Output the [X, Y] coordinate of the center of the cell containing the given text.  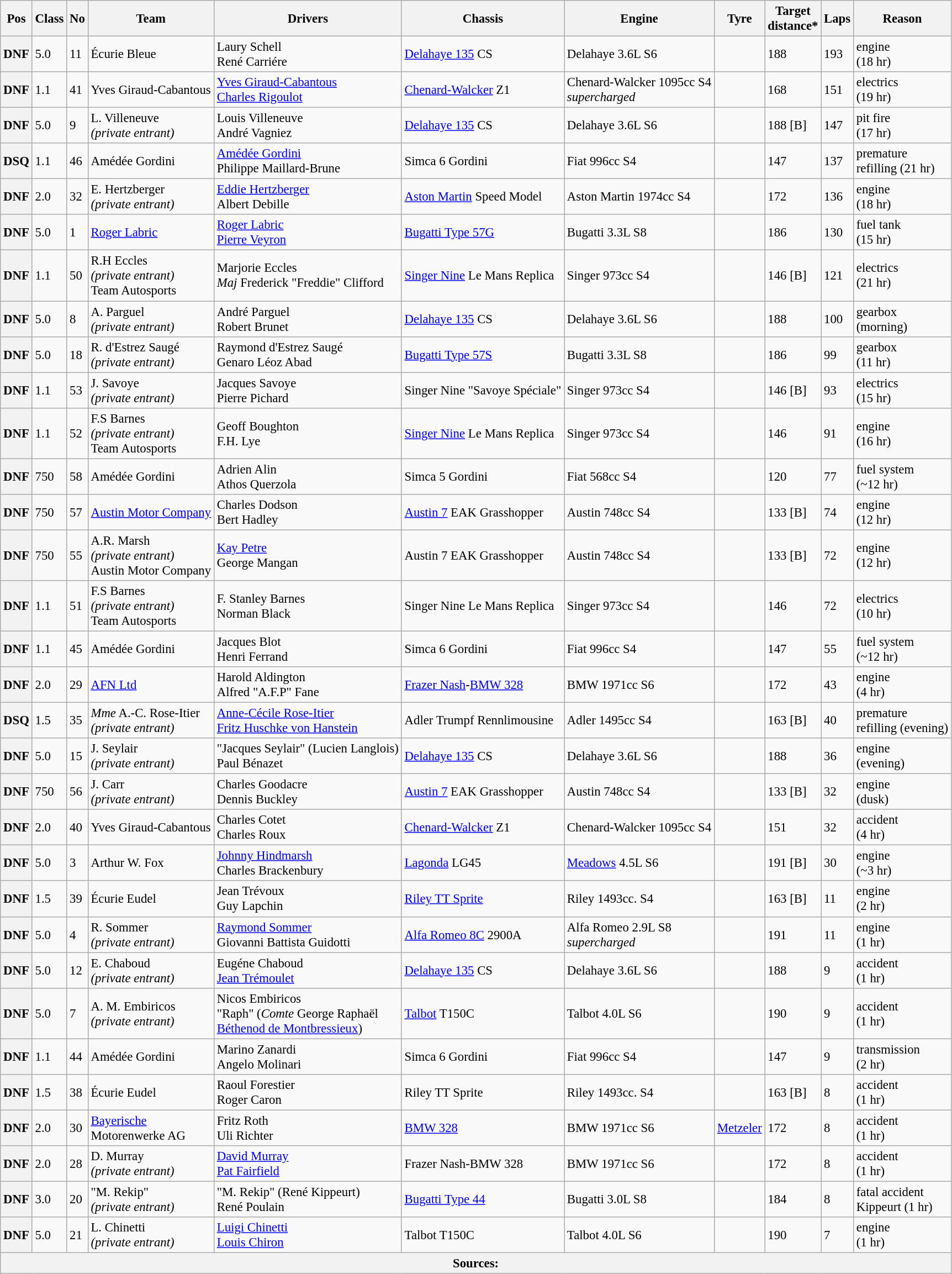
91 [837, 433]
Sources: [476, 1264]
engine (16 hr) [902, 433]
Charles Dodson Bert Hadley [308, 513]
premature refilling (evening) [902, 720]
57 [77, 513]
A. M. Embiricos(private entrant) [151, 1013]
Louis Villeneuve André Vagniez [308, 126]
100 [837, 319]
David Murray Pat Fairfield [308, 1164]
Laps [837, 19]
L. Villeneuve(private entrant) [151, 126]
"Jacques Seylair" (Lucien Langlois) Paul Bénazet [308, 756]
Harold Aldington Alfred "A.F.P" Fane [308, 685]
Marino Zanardi Angelo Molinari [308, 1056]
R.H Eccles(private entrant) Team Autosports [151, 276]
J. Savoye(private entrant) [151, 390]
electrics (21 hr) [902, 276]
193 [837, 54]
Targetdistance* [793, 19]
J. Carr(private entrant) [151, 792]
Chenard-Walcker 1095cc S4supercharged [639, 90]
Class [50, 19]
Geoff Boughton F.H. Lye [308, 433]
Adrien Alin Athos Querzola [308, 476]
Amédée Gordini Philippe Maillard-Brune [308, 161]
engine (~3 hr) [902, 863]
electrics (19 hr) [902, 90]
engine (dusk) [902, 792]
Adler Trumpf Rennlimousine [483, 720]
50 [77, 276]
Team [151, 19]
Fritz Roth Uli Richter [308, 1128]
Aston Martin 1974cc S4 [639, 197]
Chenard-Walcker 1095cc S4 [639, 828]
130 [837, 232]
Tyre [739, 19]
Mme A.-C. Rose-Itier(private entrant) [151, 720]
191 [B] [793, 863]
BMW 328 [483, 1128]
Roger Labric Pierre Veyron [308, 232]
99 [837, 355]
3.0 [50, 1199]
20 [77, 1199]
Pos [17, 19]
L. Chinetti (private entrant) [151, 1235]
43 [837, 685]
Laury Schell René Carriére [308, 54]
R. d'Estrez Saugé(private entrant) [151, 355]
Arthur W. Fox [151, 863]
21 [77, 1235]
BayerischeMotorenwerke AG [151, 1128]
Eddie Hertzberger Albert Debille [308, 197]
Metzeler [739, 1128]
121 [837, 276]
Adler 1495cc S4 [639, 720]
46 [77, 161]
168 [793, 90]
D. Murray(private entrant) [151, 1164]
gearbox (11 hr) [902, 355]
pit fire (17 hr) [902, 126]
3 [77, 863]
18 [77, 355]
Bugatti Type 57S [483, 355]
AFN Ltd [151, 685]
74 [837, 513]
J. Seylair(private entrant) [151, 756]
E. Chaboud(private entrant) [151, 970]
Johnny Hindmarsh Charles Brackenbury [308, 863]
Meadows 4.5L S6 [639, 863]
Jacques Savoye Pierre Pichard [308, 390]
F. Stanley Barnes Norman Black [308, 606]
1 [77, 232]
Charles Cotet Charles Roux [308, 828]
120 [793, 476]
38 [77, 1093]
28 [77, 1164]
191 [793, 935]
184 [793, 1199]
Alfa Romeo 8C 2900A [483, 935]
58 [77, 476]
Bugatti Type 57G [483, 232]
electrics (15 hr) [902, 390]
"M. Rekip"(private entrant) [151, 1199]
Marjorie Eccles Maj Frederick "Freddie" Clifford [308, 276]
36 [837, 756]
Luigi Chinetti Louis Chiron [308, 1235]
E. Hertzberger (private entrant) [151, 197]
Yves Giraud-Cabantous Charles Rigoulot [308, 90]
Drivers [308, 19]
Nicos Embiricos "Raph" (Comte George Raphaël Béthenod de Montbressieux) [308, 1013]
A.R. Marsh(private entrant)Austin Motor Company [151, 555]
44 [77, 1056]
137 [837, 161]
Reason [902, 19]
15 [77, 756]
Chassis [483, 19]
Singer Nine "Savoye Spéciale" [483, 390]
Engine [639, 19]
12 [77, 970]
Jacques Blot Henri Ferrand [308, 649]
No [77, 19]
Bugatti Type 44 [483, 1199]
engine (2 hr) [902, 899]
51 [77, 606]
Lagonda LG45 [483, 863]
transmission (2 hr) [902, 1056]
136 [837, 197]
premature refilling (21 hr) [902, 161]
Écurie Bleue [151, 54]
Bugatti 3.0L S8 [639, 1199]
77 [837, 476]
52 [77, 433]
engine (4 hr) [902, 685]
gearbox (morning) [902, 319]
R. Sommer (private entrant) [151, 935]
Roger Labric [151, 232]
41 [77, 90]
53 [77, 390]
electrics (10 hr) [902, 606]
Austin Motor Company [151, 513]
Fiat 568cc S4 [639, 476]
35 [77, 720]
fuel tank (15 hr) [902, 232]
39 [77, 899]
Raoul Forestier Roger Caron [308, 1093]
56 [77, 792]
Eugéne Chaboud Jean Trémoulet [308, 970]
188 [B] [793, 126]
A. Parguel(private entrant) [151, 319]
45 [77, 649]
André Parguel Robert Brunet [308, 319]
Alfa Romeo 2.9L S8 supercharged [639, 935]
Anne-Cécile Rose-Itier Fritz Huschke von Hanstein [308, 720]
Raymond d'Estrez Saugé Genaro Léoz Abad [308, 355]
accident (4 hr) [902, 828]
engine (evening) [902, 756]
"M. Rekip" (René Kippeurt) René Poulain [308, 1199]
Jean Trévoux Guy Lapchin [308, 899]
Raymond Sommer Giovanni Battista Guidotti [308, 935]
Kay Petre George Mangan [308, 555]
Charles Goodacre Dennis Buckley [308, 792]
93 [837, 390]
fatal accident Kippeurt (1 hr) [902, 1199]
4 [77, 935]
Aston Martin Speed Model [483, 197]
Simca 5 Gordini [483, 476]
29 [77, 685]
